Detect which cell encompasses the target text, then output its [x, y] center coordinate. 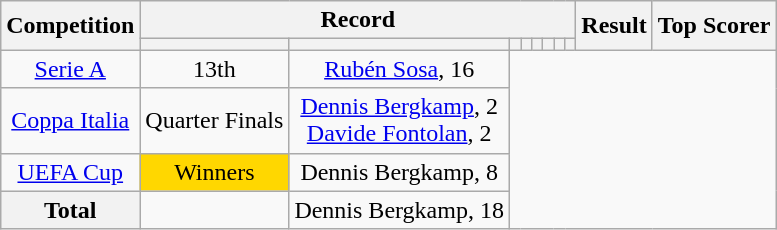
Dennis Bergkamp, 18 [400, 210]
Rubén Sosa, 16 [400, 69]
Top Scorer [714, 26]
Result [614, 26]
UEFA Cup [70, 172]
Dennis Bergkamp, 8 [400, 172]
Serie A [70, 69]
Coppa Italia [70, 120]
Record [358, 20]
Winners [214, 172]
Competition [70, 26]
Dennis Bergkamp, 2 Davide Fontolan, 2 [400, 120]
13th [214, 69]
Total [70, 210]
Quarter Finals [214, 120]
